Find where the given text appears and provide that cell's center as (x, y) coordinate. 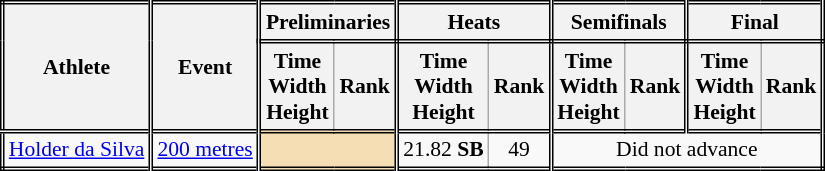
Event (205, 67)
Heats (474, 22)
49 (520, 150)
Athlete (76, 67)
Holder da Silva (76, 150)
21.82 SB (443, 150)
200 metres (205, 150)
Did not advance (687, 150)
Preliminaries (328, 22)
Semifinals (619, 22)
Final (755, 22)
